Extract the [x, y] coordinate from the center of the cell holding the provided text.  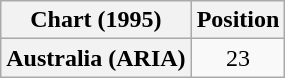
Position [238, 20]
23 [238, 58]
Chart (1995) [96, 20]
Australia (ARIA) [96, 58]
